Detect which cell encompasses the target text, then output its (x, y) center coordinate. 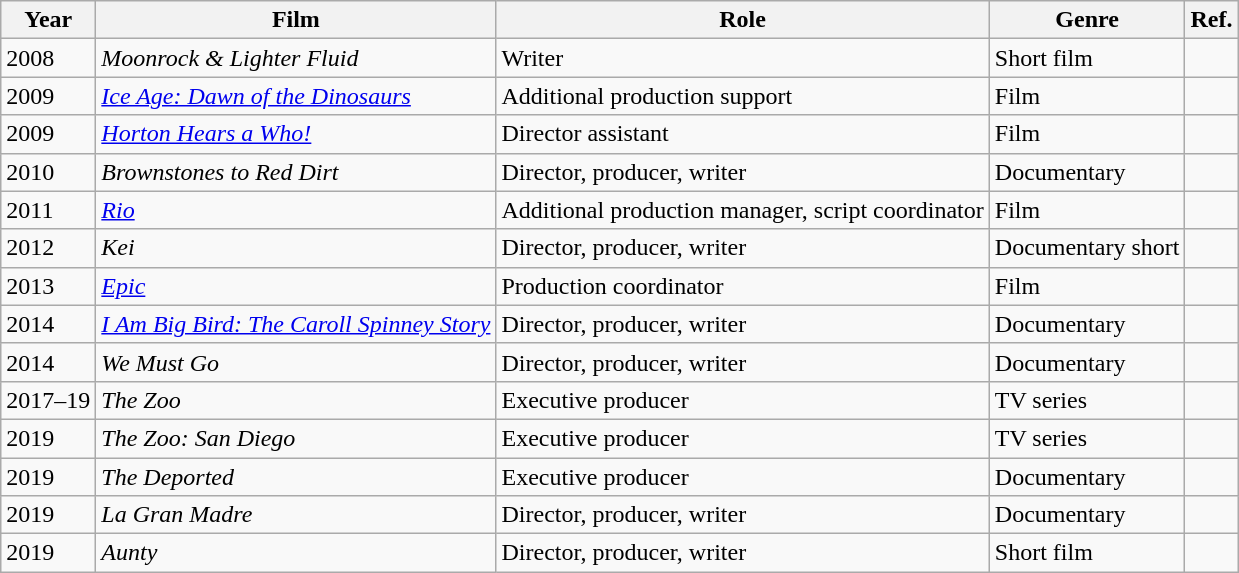
Documentary short (1087, 248)
2012 (48, 248)
La Gran Madre (296, 515)
We Must Go (296, 362)
Ref. (1212, 20)
2010 (48, 172)
Writer (742, 58)
Ice Age: Dawn of the Dinosaurs (296, 96)
2011 (48, 210)
Role (742, 20)
Epic (296, 286)
Genre (1087, 20)
The Zoo (296, 400)
Additional production support (742, 96)
2008 (48, 58)
The Zoo: San Diego (296, 438)
Aunty (296, 553)
Production coordinator (742, 286)
Year (48, 20)
I Am Big Bird: The Caroll Spinney Story (296, 324)
Moonrock & Lighter Fluid (296, 58)
Kei (296, 248)
The Deported (296, 477)
2017–19 (48, 400)
Brownstones to Red Dirt (296, 172)
Rio (296, 210)
Horton Hears a Who! (296, 134)
Additional production manager, script coordinator (742, 210)
Director assistant (742, 134)
2013 (48, 286)
